Find where the given text appears and provide that cell's center as (x, y) coordinate. 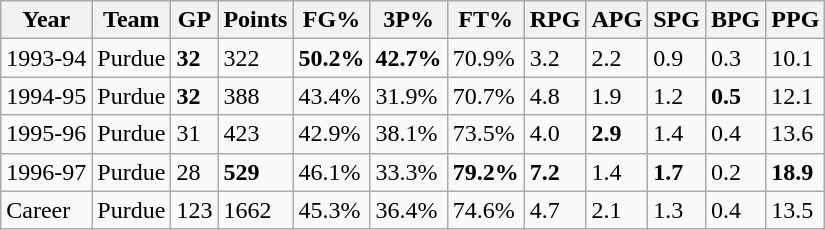
Career (46, 210)
4.7 (555, 210)
7.2 (555, 172)
1.2 (677, 96)
RPG (555, 20)
GP (194, 20)
36.4% (408, 210)
13.5 (796, 210)
73.5% (486, 134)
529 (256, 172)
38.1% (408, 134)
388 (256, 96)
1.7 (677, 172)
70.9% (486, 58)
3.2 (555, 58)
423 (256, 134)
31 (194, 134)
0.9 (677, 58)
1662 (256, 210)
42.7% (408, 58)
10.1 (796, 58)
42.9% (332, 134)
Team (132, 20)
3P% (408, 20)
BPG (735, 20)
PPG (796, 20)
0.2 (735, 172)
2.2 (617, 58)
FG% (332, 20)
43.4% (332, 96)
Points (256, 20)
13.6 (796, 134)
50.2% (332, 58)
1994-95 (46, 96)
74.6% (486, 210)
12.1 (796, 96)
0.3 (735, 58)
70.7% (486, 96)
FT% (486, 20)
4.8 (555, 96)
2.1 (617, 210)
APG (617, 20)
1993-94 (46, 58)
46.1% (332, 172)
2.9 (617, 134)
31.9% (408, 96)
123 (194, 210)
45.3% (332, 210)
322 (256, 58)
79.2% (486, 172)
4.0 (555, 134)
28 (194, 172)
1.3 (677, 210)
0.5 (735, 96)
1996-97 (46, 172)
Year (46, 20)
1.9 (617, 96)
1995-96 (46, 134)
SPG (677, 20)
33.3% (408, 172)
18.9 (796, 172)
